Determine the (X, Y) coordinate at the center of the cell enclosing the given text.  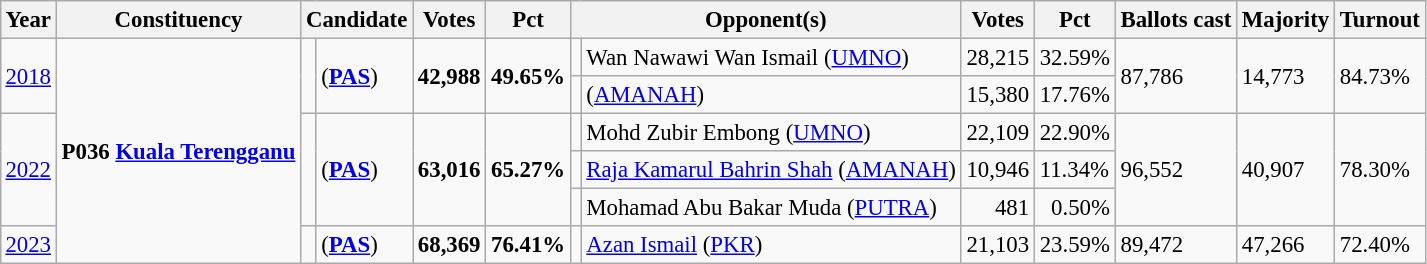
49.65% (528, 76)
47,266 (1286, 245)
22.90% (1074, 133)
2023 (28, 245)
2018 (28, 76)
Raja Kamarul Bahrin Shah (AMANAH) (771, 170)
22,109 (998, 133)
14,773 (1286, 76)
10,946 (998, 170)
Opponent(s) (766, 20)
Turnout (1380, 20)
89,472 (1176, 245)
17.76% (1074, 95)
0.50% (1074, 208)
23.59% (1074, 245)
Azan Ismail (PKR) (771, 245)
Mohamad Abu Bakar Muda (PUTRA) (771, 208)
Mohd Zubir Embong (UMNO) (771, 133)
87,786 (1176, 76)
(AMANAH) (771, 95)
68,369 (450, 245)
72.40% (1380, 245)
28,215 (998, 57)
Constituency (178, 20)
42,988 (450, 76)
Wan Nawawi Wan Ismail (UMNO) (771, 57)
481 (998, 208)
Ballots cast (1176, 20)
P036 Kuala Terengganu (178, 151)
11.34% (1074, 170)
2022 (28, 170)
84.73% (1380, 76)
78.30% (1380, 170)
21,103 (998, 245)
40,907 (1286, 170)
Candidate (357, 20)
65.27% (528, 170)
96,552 (1176, 170)
76.41% (528, 245)
32.59% (1074, 57)
Majority (1286, 20)
63,016 (450, 170)
Year (28, 20)
15,380 (998, 95)
